Identify which cell holds the provided text, then report its [X, Y] central coordinate. 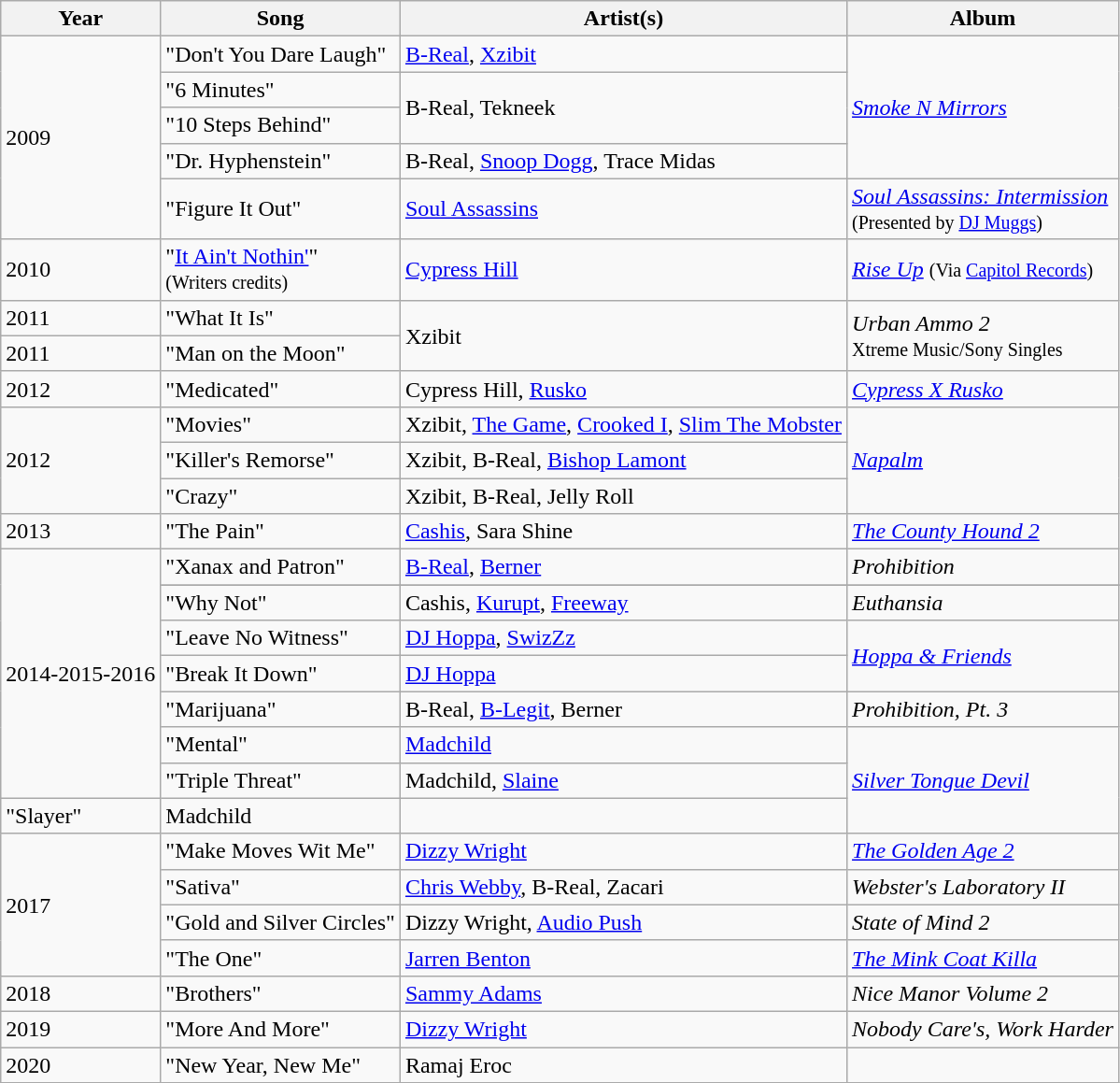
Prohibition, Pt. 3 [983, 709]
Album [983, 19]
"Break It Down" [280, 674]
State of Mind 2 [983, 922]
Madchild, Slaine [623, 780]
"Killer's Remorse" [280, 460]
Euthansia [983, 603]
2014-2015-2016 [80, 674]
Soul Assassins [623, 209]
Napalm [983, 460]
"Leave No Witness" [280, 638]
2010 [80, 269]
2018 [80, 993]
Xzibit, B-Real, Jelly Roll [623, 496]
"Dr. Hyphenstein" [280, 161]
Cashis, Sara Shine [623, 532]
2013 [80, 532]
Sammy Adams [623, 993]
"Make Moves Wit Me" [280, 851]
Cashis, Kurupt, Freeway [623, 603]
"10 Steps Behind" [280, 125]
The Mink Coat Killa [983, 958]
2020 [80, 1064]
DJ Hoppa, SwizZz [623, 638]
"Gold and Silver Circles" [280, 922]
Soul Assassins: Intermission(Presented by DJ Muggs) [983, 209]
Hoppa & Friends [983, 656]
"Sativa" [280, 887]
"Brothers" [280, 993]
B-Real, Xzibit [623, 54]
"Xanax and Patron" [280, 567]
"What It Is" [280, 318]
Urban Ammo 2Xtreme Music/Sony Singles [983, 335]
Ramaj Eroc [623, 1064]
B-Real, B-Legit, Berner [623, 709]
"Don't You Dare Laugh" [280, 54]
"Movies" [280, 424]
Xzibit, B-Real, Bishop Lamont [623, 460]
Rise Up (Via Capitol Records) [983, 269]
"More And More" [280, 1029]
"Mental" [280, 745]
2019 [80, 1029]
Jarren Benton [623, 958]
"6 Minutes" [280, 90]
Nice Manor Volume 2 [983, 993]
"Marijuana" [280, 709]
Dizzy Wright, Audio Push [623, 922]
2017 [80, 905]
"It Ain't Nothin'"(Writers credits) [280, 269]
DJ Hoppa [623, 674]
"Triple Threat" [280, 780]
Webster's Laboratory II [983, 887]
Cypress X Rusko [983, 389]
B-Real, Tekneek [623, 107]
Year [80, 19]
"Crazy" [280, 496]
"Figure It Out" [280, 209]
The Golden Age 2 [983, 851]
Cypress Hill, Rusko [623, 389]
Chris Webby, B-Real, Zacari [623, 887]
Silver Tongue Devil [983, 780]
2009 [80, 138]
"The Pain" [280, 532]
"Slayer" [80, 816]
Smoke N Mirrors [983, 107]
"Medicated" [280, 389]
"The One" [280, 958]
"Man on the Moon" [280, 353]
"New Year, New Me" [280, 1064]
Xzibit, The Game, Crooked I, Slim The Mobster [623, 424]
Song [280, 19]
The County Hound 2 [983, 532]
Prohibition [983, 567]
Artist(s) [623, 19]
"Why Not" [280, 603]
Cypress Hill [623, 269]
Xzibit [623, 335]
B-Real, Berner [623, 567]
Nobody Care's, Work Harder [983, 1029]
B-Real, Snoop Dogg, Trace Midas [623, 161]
